Provide the (X, Y) coordinate of the cell's center where the given text is located.  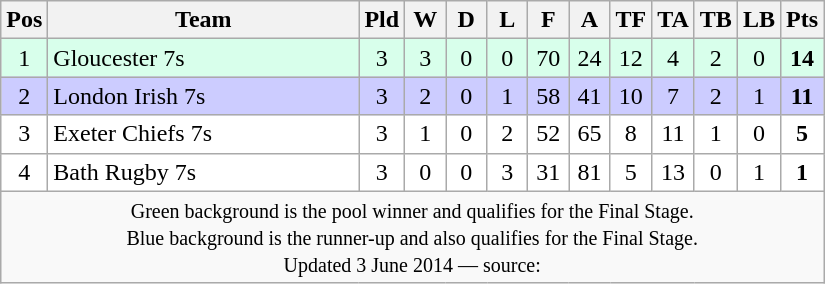
70 (548, 58)
Gloucester 7s (204, 58)
A (590, 20)
31 (548, 172)
58 (548, 96)
65 (590, 134)
7 (674, 96)
Pts (802, 20)
81 (590, 172)
W (426, 20)
LB (758, 20)
Pld (382, 20)
14 (802, 58)
24 (590, 58)
13 (674, 172)
10 (631, 96)
Exeter Chiefs 7s (204, 134)
TA (674, 20)
Bath Rugby 7s (204, 172)
London Irish 7s (204, 96)
L (508, 20)
52 (548, 134)
F (548, 20)
Pos (24, 20)
D (466, 20)
Team (204, 20)
12 (631, 58)
TF (631, 20)
8 (631, 134)
41 (590, 96)
TB (716, 20)
